For the text-containing cell, return its midpoint in [x, y] coordinate format. 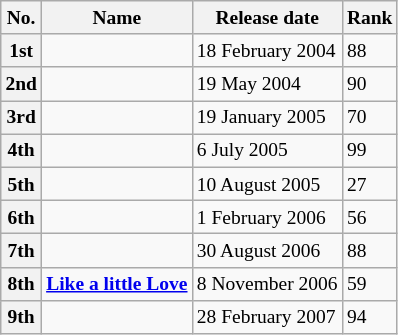
6th [22, 216]
27 [370, 184]
5th [22, 184]
30 August 2006 [267, 250]
56 [370, 216]
Like a little Love [116, 284]
9th [22, 316]
70 [370, 118]
10 August 2005 [267, 184]
18 February 2004 [267, 50]
No. [22, 18]
1 February 2006 [267, 216]
59 [370, 284]
8th [22, 284]
4th [22, 150]
1st [22, 50]
Rank [370, 18]
28 February 2007 [267, 316]
19 May 2004 [267, 84]
2nd [22, 84]
19 January 2005 [267, 118]
8 November 2006 [267, 284]
90 [370, 84]
3rd [22, 118]
7th [22, 250]
6 July 2005 [267, 150]
Name [116, 18]
99 [370, 150]
Release date [267, 18]
94 [370, 316]
